For the text-containing cell, return its midpoint in (x, y) coordinate format. 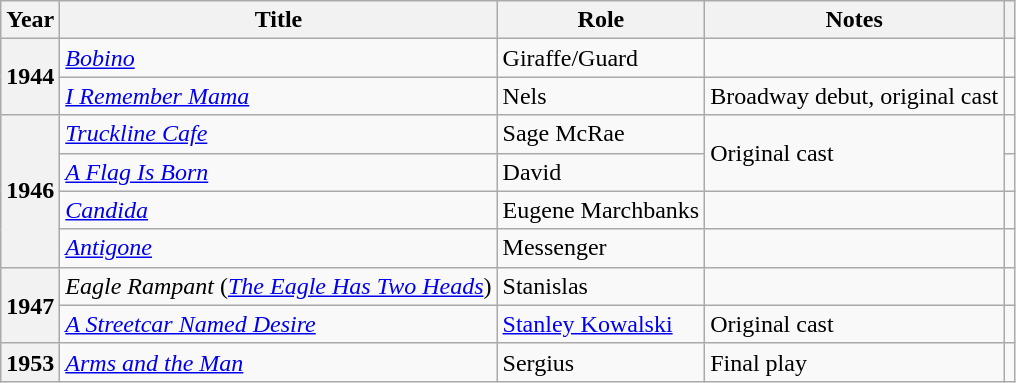
Sage McRae (601, 134)
Candida (278, 210)
Sergius (601, 362)
Antigone (278, 248)
Role (601, 20)
Stanley Kowalski (601, 324)
Broadway debut, original cast (854, 96)
Final play (854, 362)
1944 (30, 77)
Year (30, 20)
Nels (601, 96)
Bobino (278, 58)
Truckline Cafe (278, 134)
Eagle Rampant (The Eagle Has Two Heads) (278, 286)
Giraffe/Guard (601, 58)
Notes (854, 20)
1953 (30, 362)
Eugene Marchbanks (601, 210)
A Streetcar Named Desire (278, 324)
Title (278, 20)
1947 (30, 305)
Messenger (601, 248)
A Flag Is Born (278, 172)
Stanislas (601, 286)
David (601, 172)
I Remember Mama (278, 96)
Arms and the Man (278, 362)
1946 (30, 191)
